Search for the cell housing the specified text and yield its (x, y) center coordinate. 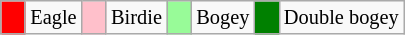
Bogey (222, 17)
Eagle (53, 17)
Birdie (136, 17)
Double bogey (342, 17)
